Find where the given text appears and provide that cell's center as [X, Y] coordinate. 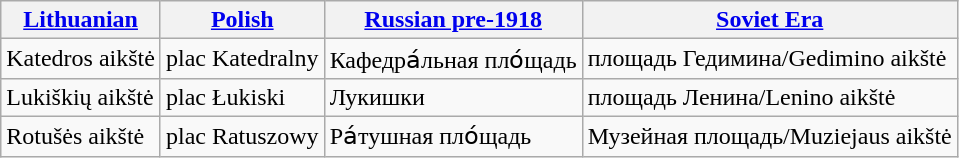
площадь Гедимина/Gedimino aikštė [770, 59]
plac Łukiski [242, 97]
Музейная площадь/Muziejaus aikštė [770, 136]
площадь Ленина/Lenino aikštė [770, 97]
Polish [242, 20]
plac Katedralny [242, 59]
Rotušės aikštė [81, 136]
Lukiškių aikštė [81, 97]
Лукишки [453, 97]
Russian pre-1918 [453, 20]
plac Ratuszowy [242, 136]
Кафедра́льная пло́щадь [453, 59]
Soviet Era [770, 20]
Ра́тушная пло́щадь [453, 136]
Katedros aikštė [81, 59]
Lithuanian [81, 20]
